Find where the given text appears and provide that cell's center as (x, y) coordinate. 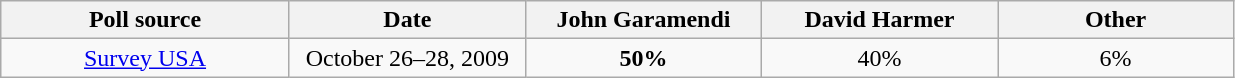
October 26–28, 2009 (407, 58)
Date (407, 20)
Survey USA (146, 58)
6% (1116, 58)
Poll source (146, 20)
50% (643, 58)
40% (879, 58)
John Garamendi (643, 20)
David Harmer (879, 20)
Other (1116, 20)
